Search for the cell housing the specified text and yield its [x, y] center coordinate. 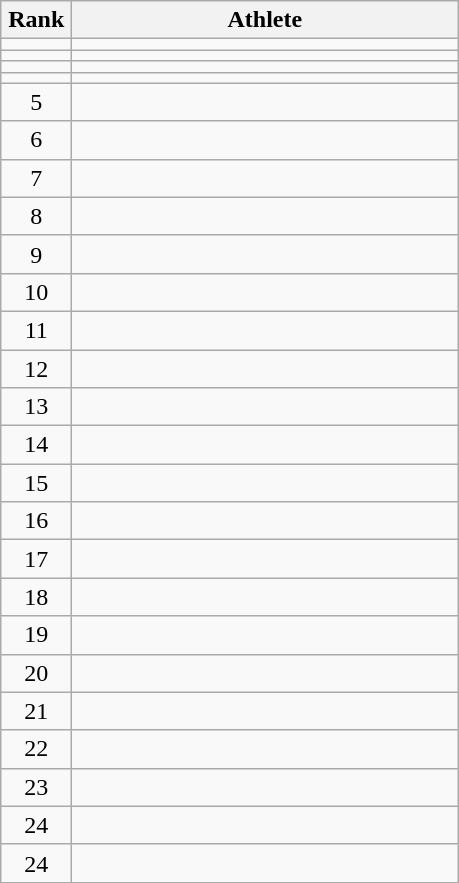
5 [36, 102]
20 [36, 673]
Athlete [265, 20]
21 [36, 711]
19 [36, 635]
23 [36, 787]
18 [36, 597]
7 [36, 178]
11 [36, 330]
Rank [36, 20]
17 [36, 559]
10 [36, 292]
6 [36, 140]
15 [36, 483]
22 [36, 749]
12 [36, 369]
14 [36, 445]
13 [36, 407]
9 [36, 254]
16 [36, 521]
8 [36, 216]
